Return the [x, y] coordinate for the center point of the cell that contains the specified text.  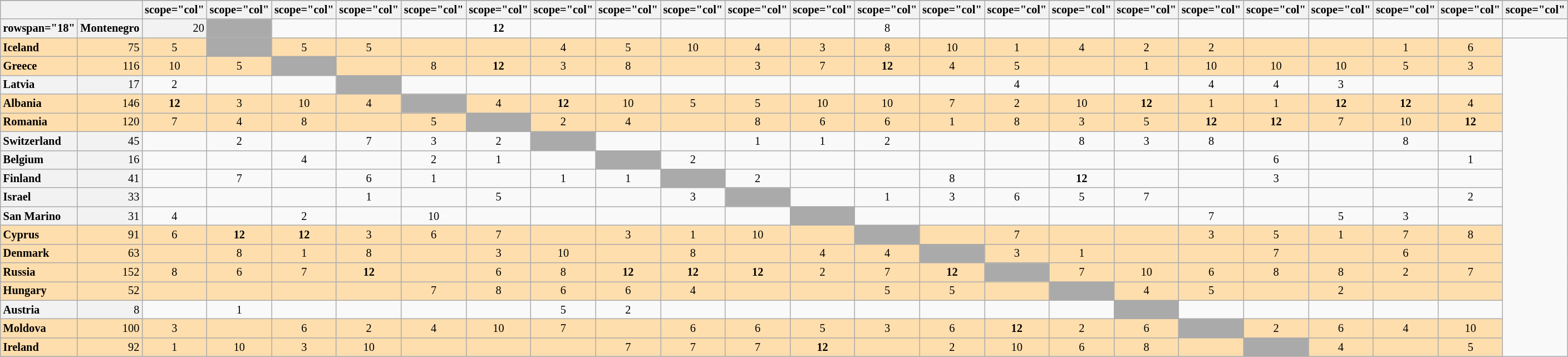
91 [110, 234]
Romania [39, 122]
52 [110, 291]
Iceland [39, 47]
San Marino [39, 216]
63 [110, 253]
Switzerland [39, 141]
Hungary [39, 291]
Israel [39, 197]
120 [110, 122]
100 [110, 328]
20 [174, 28]
146 [110, 104]
Ireland [39, 347]
Greece [39, 66]
Latvia [39, 85]
Russia [39, 272]
41 [110, 178]
Albania [39, 104]
116 [110, 66]
Belgium [39, 160]
45 [110, 141]
75 [110, 47]
16 [110, 160]
Cyprus [39, 234]
31 [110, 216]
152 [110, 272]
92 [110, 347]
Austria [39, 310]
rowspan="18" [39, 28]
Montenegro [110, 28]
Finland [39, 178]
33 [110, 197]
Denmark [39, 253]
17 [110, 85]
Moldova [39, 328]
